Return the [x, y] coordinate for the center point of the cell that contains the specified text.  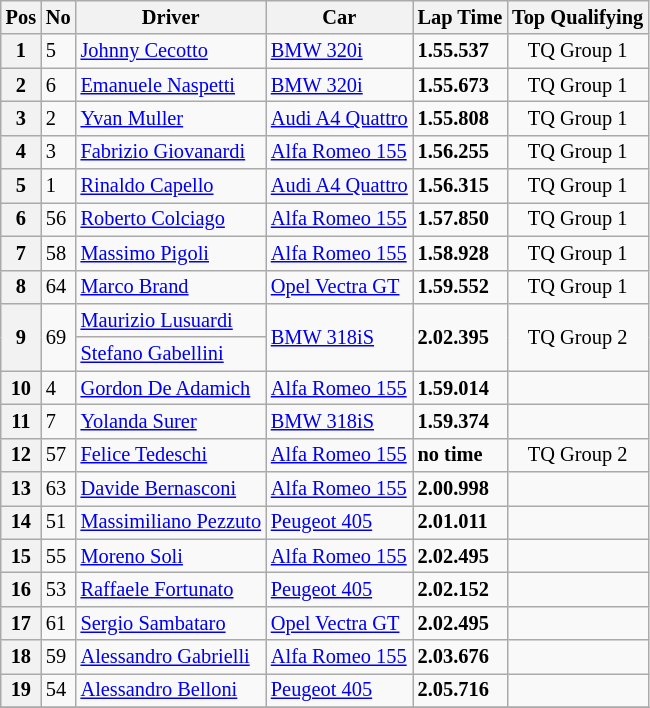
Johnny Cecotto [171, 51]
13 [21, 489]
2.00.998 [460, 489]
Felice Tedeschi [171, 455]
Pos [21, 17]
18 [21, 657]
11 [21, 421]
55 [58, 556]
Rinaldo Capello [171, 186]
Driver [171, 17]
Yolanda Surer [171, 421]
1.59.374 [460, 421]
19 [21, 690]
15 [21, 556]
1.58.928 [460, 253]
8 [21, 287]
12 [21, 455]
57 [58, 455]
2.05.716 [460, 690]
69 [58, 336]
Alessandro Gabrielli [171, 657]
Roberto Colciago [171, 219]
Moreno Soli [171, 556]
No [58, 17]
Lap Time [460, 17]
Car [340, 17]
Alessandro Belloni [171, 690]
51 [58, 522]
Massimo Pigoli [171, 253]
Top Qualifying [578, 17]
Fabrizio Giovanardi [171, 152]
2.01.011 [460, 522]
53 [58, 589]
1.57.850 [460, 219]
14 [21, 522]
1.55.808 [460, 118]
64 [58, 287]
54 [58, 690]
Yvan Muller [171, 118]
59 [58, 657]
58 [58, 253]
Davide Bernasconi [171, 489]
1.55.537 [460, 51]
9 [21, 336]
Emanuele Naspetti [171, 85]
Marco Brand [171, 287]
1.59.552 [460, 287]
Maurizio Lusuardi [171, 320]
Raffaele Fortunato [171, 589]
2.02.395 [460, 336]
17 [21, 623]
10 [21, 388]
Sergio Sambataro [171, 623]
56 [58, 219]
Gordon De Adamich [171, 388]
61 [58, 623]
Stefano Gabellini [171, 354]
no time [460, 455]
2.02.152 [460, 589]
1.59.014 [460, 388]
2.03.676 [460, 657]
1.56.315 [460, 186]
1.55.673 [460, 85]
1.56.255 [460, 152]
63 [58, 489]
16 [21, 589]
Massimiliano Pezzuto [171, 522]
